Search for the cell housing the specified text and yield its [x, y] center coordinate. 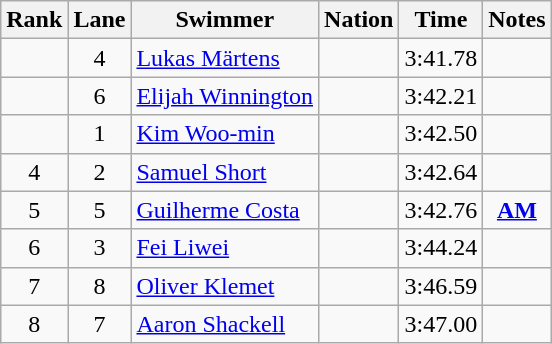
3:42.50 [441, 134]
3:46.59 [441, 286]
Kim Woo-min [225, 134]
3:44.24 [441, 248]
1 [100, 134]
3:41.78 [441, 58]
Rank [34, 20]
2 [100, 172]
3:42.76 [441, 210]
Swimmer [225, 20]
Notes [517, 20]
3:42.64 [441, 172]
Fei Liwei [225, 248]
Time [441, 20]
3:42.21 [441, 96]
Guilherme Costa [225, 210]
Nation [359, 20]
AM [517, 210]
Lukas Märtens [225, 58]
Elijah Winnington [225, 96]
Samuel Short [225, 172]
Aaron Shackell [225, 324]
3:47.00 [441, 324]
3 [100, 248]
Oliver Klemet [225, 286]
Lane [100, 20]
